Search for the cell housing the specified text and yield its (x, y) center coordinate. 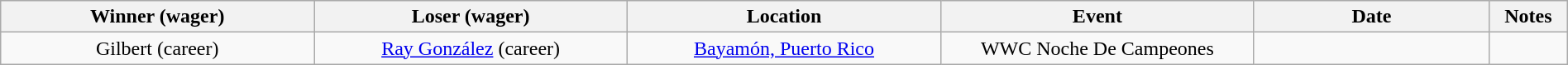
Bayamón, Puerto Rico (784, 48)
Location (784, 17)
Gilbert (career) (157, 48)
WWC Noche De Campeones (1097, 48)
Date (1371, 17)
Event (1097, 17)
Loser (wager) (471, 17)
Winner (wager) (157, 17)
Ray González (career) (471, 48)
Notes (1528, 17)
